Pinpoint the cell where the given text exists, returning its (x, y) midpoint coordinate. 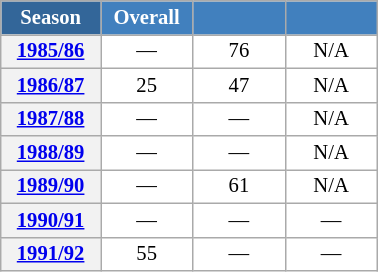
55 (146, 254)
1990/91 (51, 220)
61 (239, 186)
Season (51, 17)
1989/90 (51, 186)
1991/92 (51, 254)
76 (239, 51)
1985/86 (51, 51)
47 (239, 85)
25 (146, 85)
1987/88 (51, 119)
Overall (146, 17)
1986/87 (51, 85)
1988/89 (51, 153)
